Return (X, Y) of the center of cell containing provided text 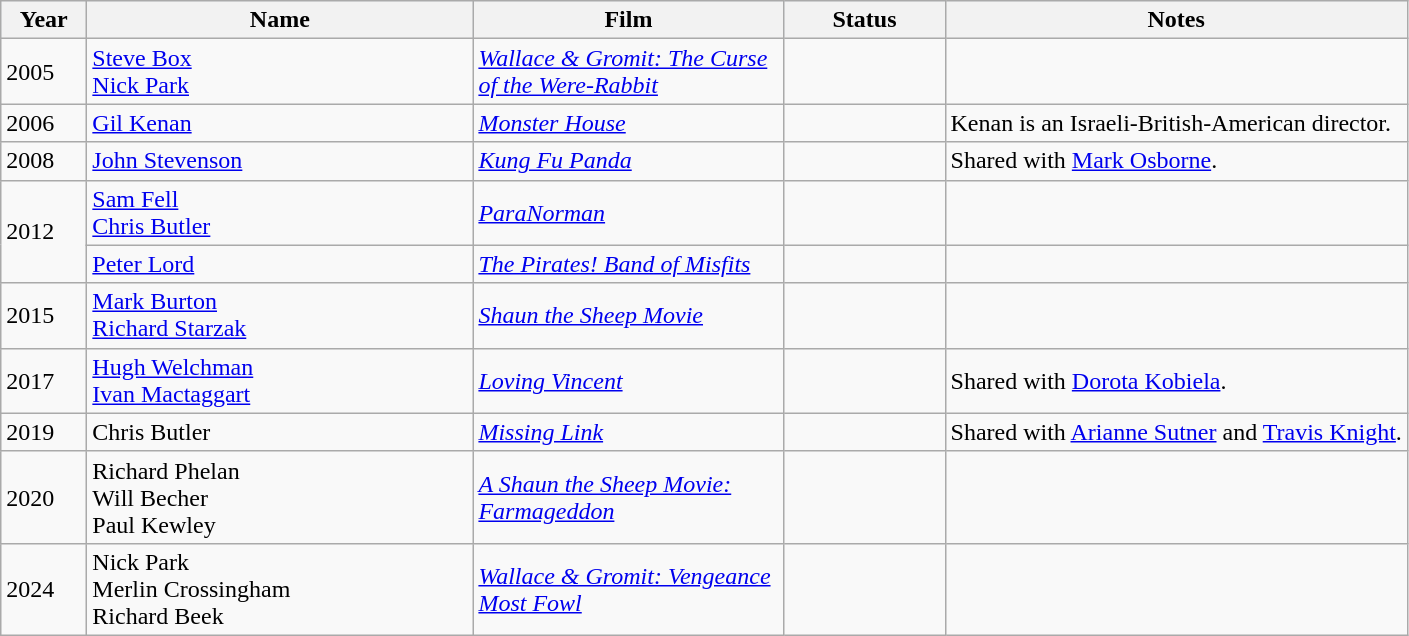
Wallace & Gromit: Vengeance Most Fowl (628, 589)
2020 (44, 497)
Shared with Dorota Kobiela. (1176, 380)
John Stevenson (280, 161)
Hugh WelchmanIvan Mactaggart (280, 380)
Monster House (628, 123)
Nick ParkMerlin CrossinghamRichard Beek (280, 589)
Film (628, 20)
Sam FellChris Butler (280, 212)
Kenan is an Israeli-British-American director. (1176, 123)
Shared with Mark Osborne. (1176, 161)
Shared with Arianne Sutner and Travis Knight. (1176, 432)
2015 (44, 316)
Shaun the Sheep Movie (628, 316)
Peter Lord (280, 264)
Year (44, 20)
Name (280, 20)
Chris Butler (280, 432)
2005 (44, 72)
Kung Fu Panda (628, 161)
The Pirates! Band of Misfits (628, 264)
2006 (44, 123)
Steve BoxNick Park (280, 72)
2012 (44, 232)
2008 (44, 161)
Richard PhelanWill BecherPaul Kewley (280, 497)
Wallace & Gromit: The Curse of the Were-Rabbit (628, 72)
2019 (44, 432)
ParaNorman (628, 212)
A Shaun the Sheep Movie: Farmageddon (628, 497)
Missing Link (628, 432)
Status (864, 20)
Notes (1176, 20)
Mark BurtonRichard Starzak (280, 316)
Loving Vincent (628, 380)
Gil Kenan (280, 123)
2017 (44, 380)
2024 (44, 589)
